Detect which cell encompasses the target text, then output its [x, y] center coordinate. 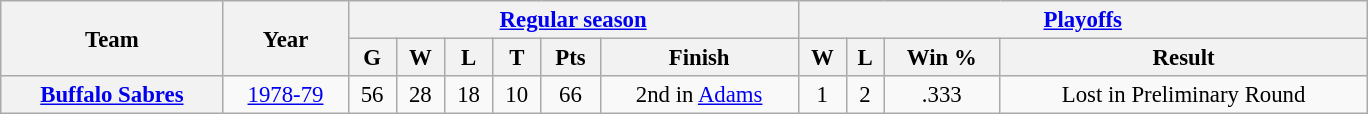
18 [468, 95]
Win % [942, 58]
2nd in Adams [699, 95]
28 [420, 95]
66 [570, 95]
Finish [699, 58]
1978-79 [286, 95]
Team [112, 38]
.333 [942, 95]
10 [517, 95]
Result [1184, 58]
T [517, 58]
Lost in Preliminary Round [1184, 95]
G [372, 58]
2 [864, 95]
Year [286, 38]
Buffalo Sabres [112, 95]
56 [372, 95]
Regular season [573, 20]
1 [822, 95]
Pts [570, 58]
Playoffs [1082, 20]
